Return the (x, y) coordinate for the center point of the cell that contains the specified text.  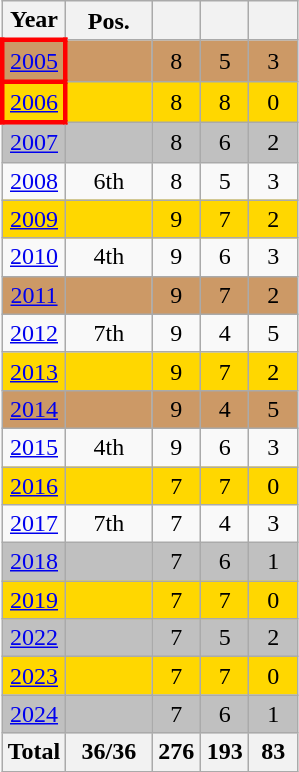
2012 (34, 333)
2022 (34, 638)
36/36 (109, 752)
2018 (34, 562)
2007 (34, 142)
2024 (34, 714)
2005 (34, 60)
2017 (34, 524)
2010 (34, 257)
2016 (34, 485)
2023 (34, 676)
83 (274, 752)
2006 (34, 102)
2011 (34, 295)
Pos. (109, 21)
276 (176, 752)
6th (109, 181)
Total (34, 752)
2008 (34, 181)
2013 (34, 371)
2009 (34, 219)
2015 (34, 447)
193 (224, 752)
Year (34, 21)
2019 (34, 600)
2014 (34, 409)
